Locate the cell with the specified text and output its [x, y] center coordinate. 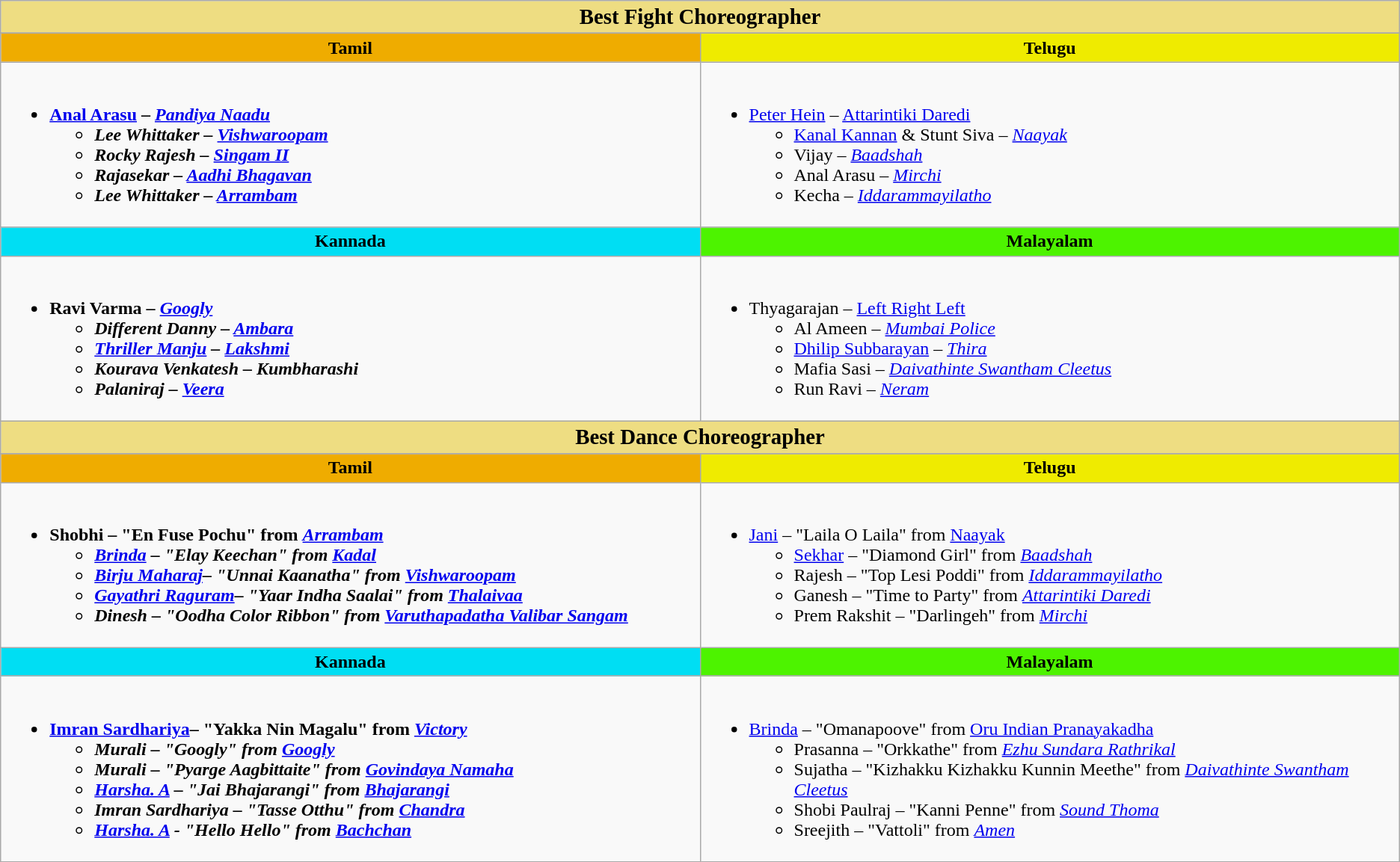
Anal Arasu – Pandiya NaaduLee Whittaker – VishwaroopamRocky Rajesh – Singam IIRajasekar – Aadhi BhagavanLee Whittaker – Arrambam [350, 145]
Peter Hein – Attarintiki DarediKanal Kannan & Stunt Siva – NaayakVijay – BaadshahAnal Arasu – MirchiKecha – Iddarammayilatho [1050, 145]
Thyagarajan – Left Right LeftAl Ameen – Mumbai PoliceDhilip Subbarayan – ThiraMafia Sasi – Daivathinte Swantham CleetusRun Ravi – Neram [1050, 338]
Ravi Varma – GooglyDifferent Danny – AmbaraThriller Manju – LakshmiKourava Venkatesh – KumbharashiPalaniraj – Veera [350, 338]
Best Fight Choreographer [700, 17]
Best Dance Choreographer [700, 437]
